From the cell containing the given text, extract its center point as [X, Y] coordinate. 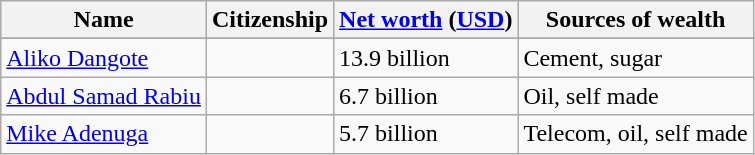
Sources of wealth [636, 20]
Net worth (USD) [426, 20]
6.7 billion [426, 96]
Citizenship [270, 20]
Telecom, oil, self made [636, 134]
Mike Adenuga [104, 134]
13.9 billion [426, 58]
Cement, sugar [636, 58]
Abdul Samad Rabiu [104, 96]
Name [104, 20]
Oil, self made [636, 96]
Aliko Dangote [104, 58]
5.7 billion [426, 134]
